Provide the (X, Y) coordinate of the cell's center where the given text is located.  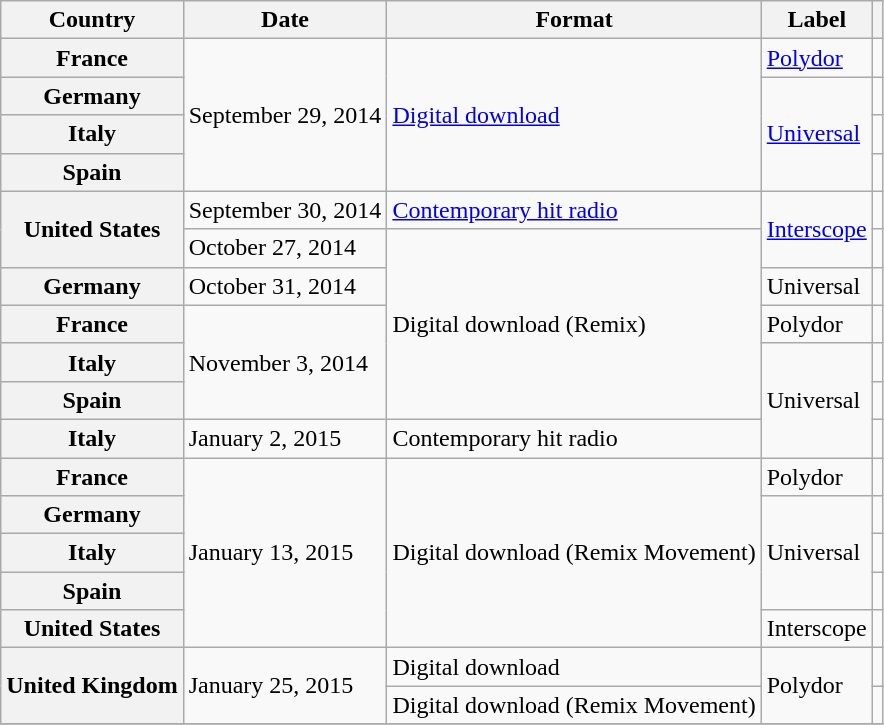
United Kingdom (92, 686)
Label (816, 20)
January 25, 2015 (285, 686)
October 27, 2014 (285, 248)
September 29, 2014 (285, 115)
Format (574, 20)
January 2, 2015 (285, 438)
Date (285, 20)
January 13, 2015 (285, 553)
October 31, 2014 (285, 286)
September 30, 2014 (285, 210)
Country (92, 20)
Digital download (Remix) (574, 324)
November 3, 2014 (285, 362)
